Capture the cell that displays the provided text and extract its (X, Y) central coordinate. 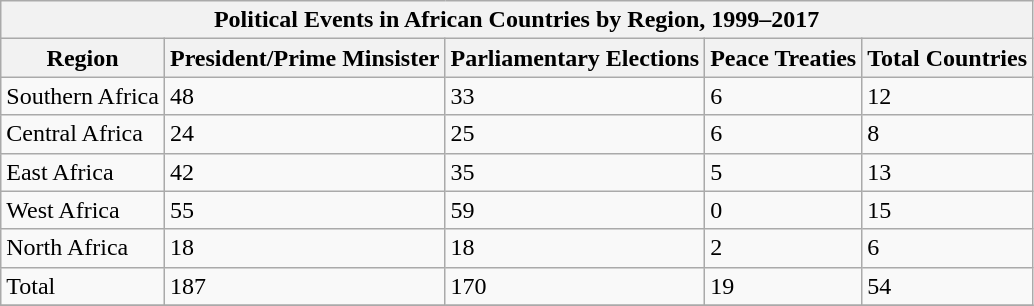
15 (948, 210)
Total (83, 286)
25 (575, 134)
42 (304, 172)
35 (575, 172)
19 (784, 286)
55 (304, 210)
West Africa (83, 210)
Political Events in African Countries by Region, 1999–2017 (517, 20)
12 (948, 96)
North Africa (83, 248)
5 (784, 172)
Parliamentary Elections (575, 58)
33 (575, 96)
170 (575, 286)
Southern Africa (83, 96)
54 (948, 286)
59 (575, 210)
0 (784, 210)
8 (948, 134)
East Africa (83, 172)
Region (83, 58)
187 (304, 286)
Total Countries (948, 58)
13 (948, 172)
President/Prime Minsister (304, 58)
Peace Treaties (784, 58)
48 (304, 96)
24 (304, 134)
Central Africa (83, 134)
2 (784, 248)
